Detect which cell encompasses the target text, then output its (x, y) center coordinate. 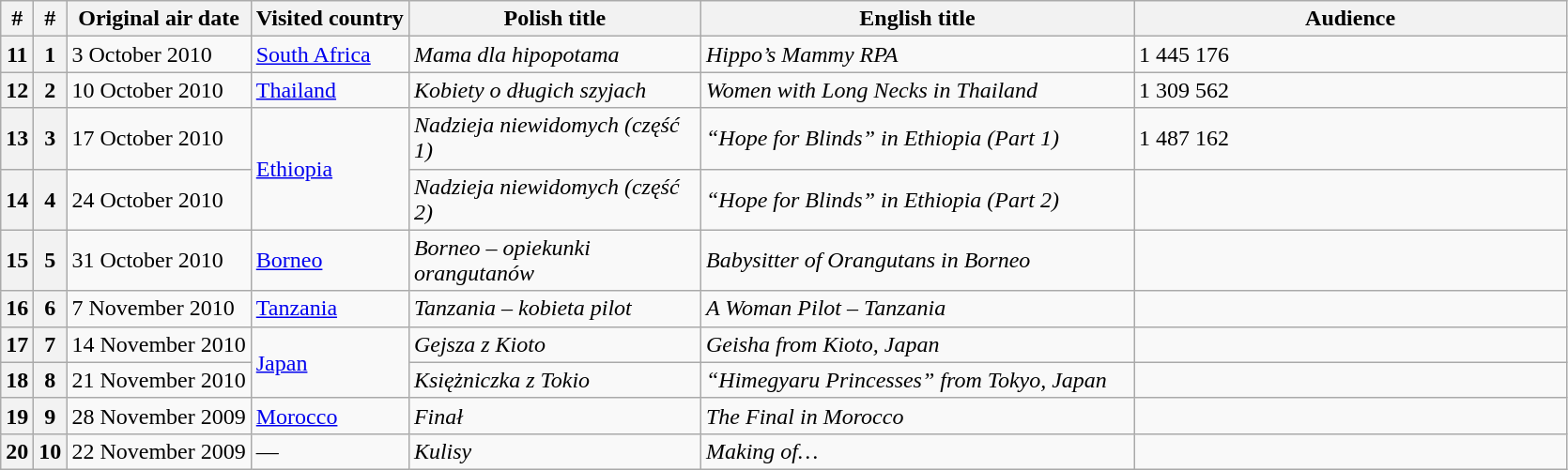
21 November 2010 (159, 380)
The Final in Morocco (916, 416)
Borneo – opiekunki orangutanów (554, 261)
Kulisy (554, 451)
1 (51, 54)
Women with Long Necks in Thailand (916, 90)
Finał (554, 416)
Borneo (330, 261)
Księżniczka z Tokio (554, 380)
14 November 2010 (159, 344)
Original air date (159, 19)
Tanzania – kobieta pilot (554, 309)
3 (51, 139)
18 (17, 380)
5 (51, 261)
14 (17, 199)
9 (51, 416)
4 (51, 199)
Gejsza z Kioto (554, 344)
17 October 2010 (159, 139)
7 November 2010 (159, 309)
Thailand (330, 90)
Polish title (554, 19)
13 (17, 139)
Kobiety o długich szyjach (554, 90)
22 November 2009 (159, 451)
11 (17, 54)
English title (916, 19)
Making of… (916, 451)
7 (51, 344)
8 (51, 380)
Audience (1350, 19)
10 (51, 451)
16 (17, 309)
“Hope for Blinds” in Ethiopia (Part 2) (916, 199)
A Woman Pilot – Tanzania (916, 309)
3 October 2010 (159, 54)
1 445 176 (1350, 54)
12 (17, 90)
31 October 2010 (159, 261)
2 (51, 90)
Nadzieja niewidomych (część 2) (554, 199)
28 November 2009 (159, 416)
Mama dla hipopotama (554, 54)
24 October 2010 (159, 199)
1 309 562 (1350, 90)
Morocco (330, 416)
1 487 162 (1350, 139)
17 (17, 344)
10 October 2010 (159, 90)
Visited country (330, 19)
Nadzieja niewidomych (część 1) (554, 139)
15 (17, 261)
19 (17, 416)
Tanzania (330, 309)
“Himegyaru Princesses” from Tokyo, Japan (916, 380)
Japan (330, 362)
Geisha from Kioto, Japan (916, 344)
20 (17, 451)
— (330, 451)
Babysitter of Orangutans in Borneo (916, 261)
“Hope for Blinds” in Ethiopia (Part 1) (916, 139)
South Africa (330, 54)
6 (51, 309)
Hippo’s Mammy RPA (916, 54)
Ethiopia (330, 169)
